From the cell containing the given text, extract its center point as [X, Y] coordinate. 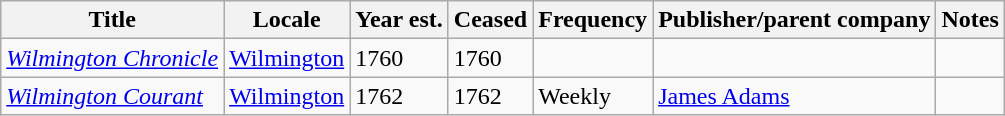
Locale [287, 20]
James Adams [794, 96]
Notes [970, 20]
Publisher/parent company [794, 20]
Ceased [490, 20]
Title [112, 20]
Wilmington Courant [112, 96]
Wilmington Chronicle [112, 58]
Year est. [400, 20]
Weekly [593, 96]
Frequency [593, 20]
